From the cell containing the given text, extract its center point as (x, y) coordinate. 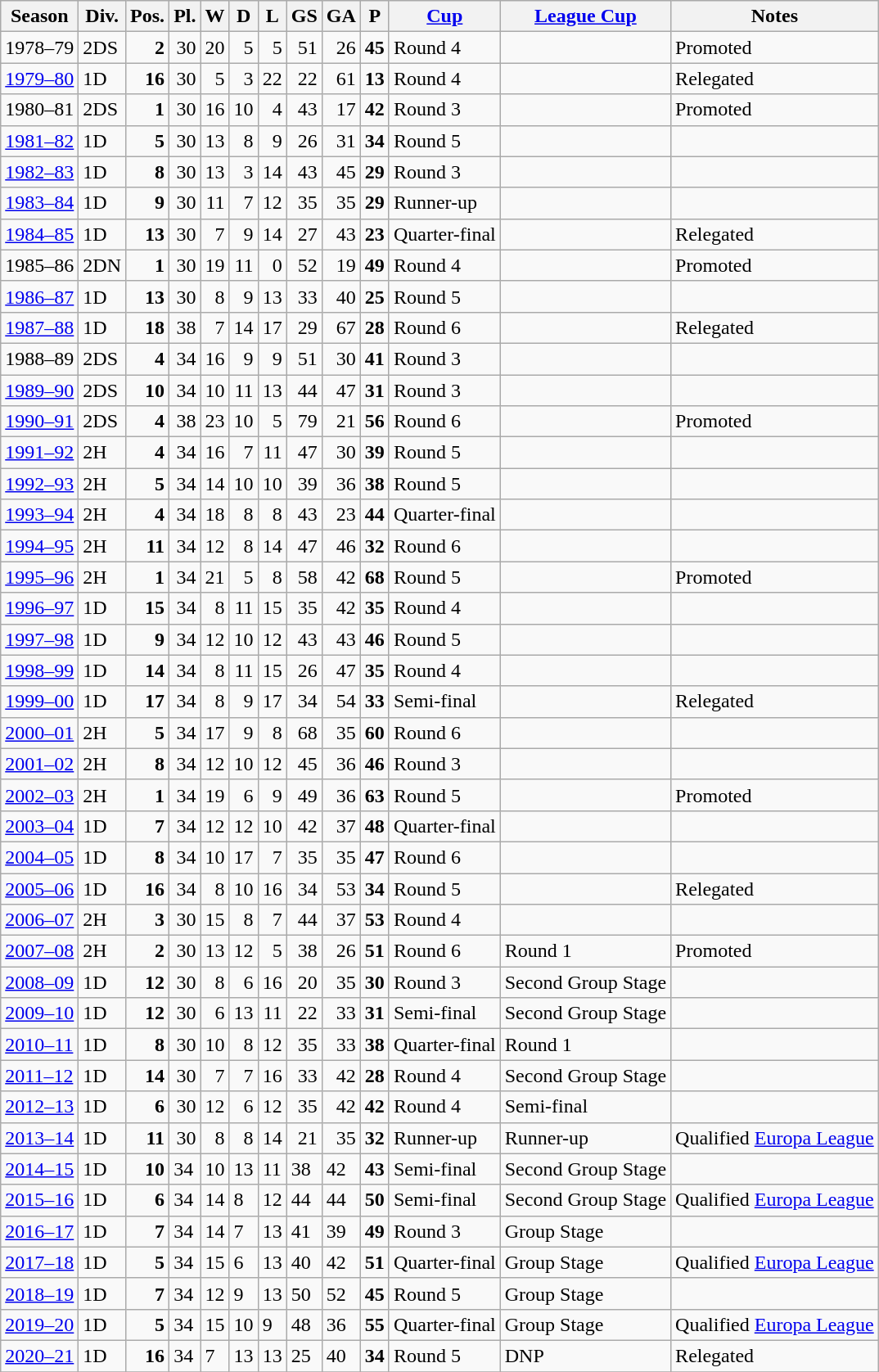
2005–06 (39, 888)
W (214, 16)
1990–91 (39, 422)
2013–14 (39, 1138)
D (244, 16)
2008–09 (39, 982)
56 (375, 422)
1989–90 (39, 390)
1992–93 (39, 484)
2002–03 (39, 795)
1998–99 (39, 670)
GS (304, 16)
1999–00 (39, 702)
1985–86 (39, 265)
League Cup (585, 16)
P (375, 16)
Notes (775, 16)
2020–21 (39, 1356)
67 (340, 327)
2014–15 (39, 1169)
GA (340, 16)
1980–81 (39, 110)
1993–94 (39, 515)
2006–07 (39, 920)
1987–88 (39, 327)
1994–95 (39, 546)
2000–01 (39, 733)
0 (272, 265)
60 (375, 733)
2011–12 (39, 1076)
L (272, 16)
55 (375, 1325)
2009–10 (39, 1013)
1988–89 (39, 359)
2010–11 (39, 1045)
Season (39, 16)
Pos. (147, 16)
2007–08 (39, 951)
1979–80 (39, 79)
1991–92 (39, 453)
1995–96 (39, 577)
2004–05 (39, 857)
1983–84 (39, 203)
Pl. (185, 16)
1996–97 (39, 608)
2012–13 (39, 1107)
2001–02 (39, 764)
2DN (102, 265)
2019–20 (39, 1325)
DNP (585, 1356)
58 (304, 577)
1978–79 (39, 47)
2003–04 (39, 826)
63 (375, 795)
54 (340, 702)
79 (304, 422)
1997–98 (39, 639)
2018–19 (39, 1293)
1984–85 (39, 234)
Div. (102, 16)
1986–87 (39, 296)
1981–82 (39, 141)
Cup (444, 16)
2016–17 (39, 1231)
1982–83 (39, 172)
27 (304, 234)
2015–16 (39, 1200)
61 (340, 79)
2017–18 (39, 1262)
